Search for the cell housing the specified text and yield its (X, Y) center coordinate. 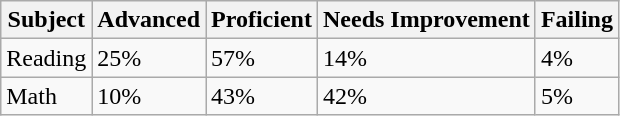
4% (576, 58)
42% (426, 96)
Math (46, 96)
10% (149, 96)
Reading (46, 58)
Failing (576, 20)
Needs Improvement (426, 20)
Advanced (149, 20)
Subject (46, 20)
57% (262, 58)
43% (262, 96)
14% (426, 58)
5% (576, 96)
Proficient (262, 20)
25% (149, 58)
